Scan for the cell matching the given text and deliver its (x, y) coordinate at center. 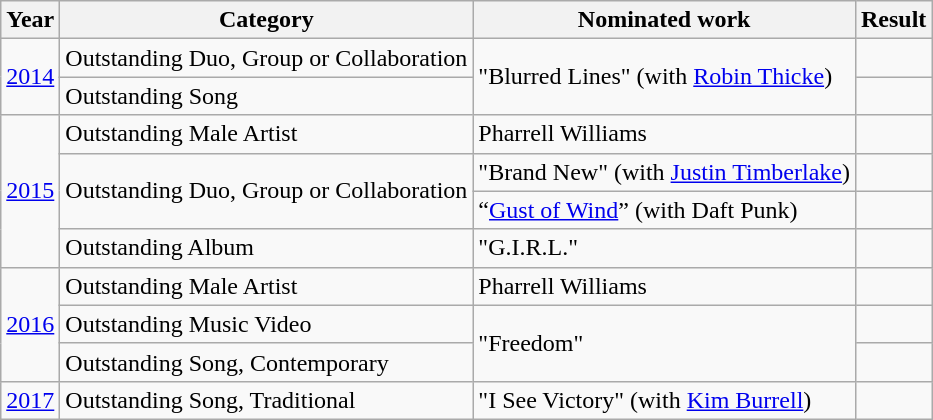
Nominated work (664, 20)
Category (266, 20)
2014 (30, 77)
2016 (30, 324)
Outstanding Song, Contemporary (266, 362)
Year (30, 20)
2017 (30, 400)
"I See Victory" (with Kim Burrell) (664, 400)
2015 (30, 191)
"Freedom" (664, 343)
“Gust of Wind” (with Daft Punk) (664, 210)
"G.I.R.L." (664, 248)
Outstanding Song (266, 96)
"Blurred Lines" (with Robin Thicke) (664, 77)
Outstanding Song, Traditional (266, 400)
Outstanding Music Video (266, 324)
"Brand New" (with Justin Timberlake) (664, 172)
Result (893, 20)
Outstanding Album (266, 248)
